Determine the (X, Y) coordinate at the center of the cell enclosing the given text.  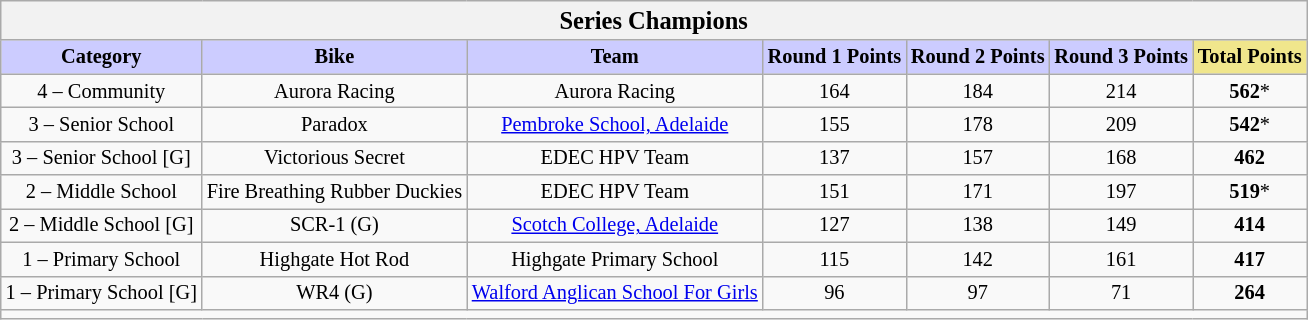
2 – Middle School (102, 192)
417 (1250, 259)
4 – Community (102, 91)
Total Points (1250, 57)
Walford Anglican School For Girls (615, 293)
Series Champions (654, 20)
149 (1120, 225)
171 (978, 192)
157 (978, 158)
Bike (334, 57)
Round 3 Points (1120, 57)
97 (978, 293)
Fire Breathing Rubber Duckies (334, 192)
Victorious Secret (334, 158)
142 (978, 259)
197 (1120, 192)
3 – Senior School [G] (102, 158)
127 (834, 225)
164 (834, 91)
2 – Middle School [G] (102, 225)
Pembroke School, Adelaide (615, 124)
264 (1250, 293)
1 – Primary School (102, 259)
Highgate Hot Rod (334, 259)
562* (1250, 91)
Round 2 Points (978, 57)
Paradox (334, 124)
WR4 (G) (334, 293)
137 (834, 158)
209 (1120, 124)
414 (1250, 225)
155 (834, 124)
Scotch College, Adelaide (615, 225)
Highgate Primary School (615, 259)
168 (1120, 158)
115 (834, 259)
Round 1 Points (834, 57)
184 (978, 91)
138 (978, 225)
3 – Senior School (102, 124)
151 (834, 192)
96 (834, 293)
542* (1250, 124)
161 (1120, 259)
Team (615, 57)
Category (102, 57)
SCR-1 (G) (334, 225)
214 (1120, 91)
178 (978, 124)
1 – Primary School [G] (102, 293)
71 (1120, 293)
462 (1250, 158)
519* (1250, 192)
